Extract the [X, Y] coordinate from the center of the cell holding the provided text.  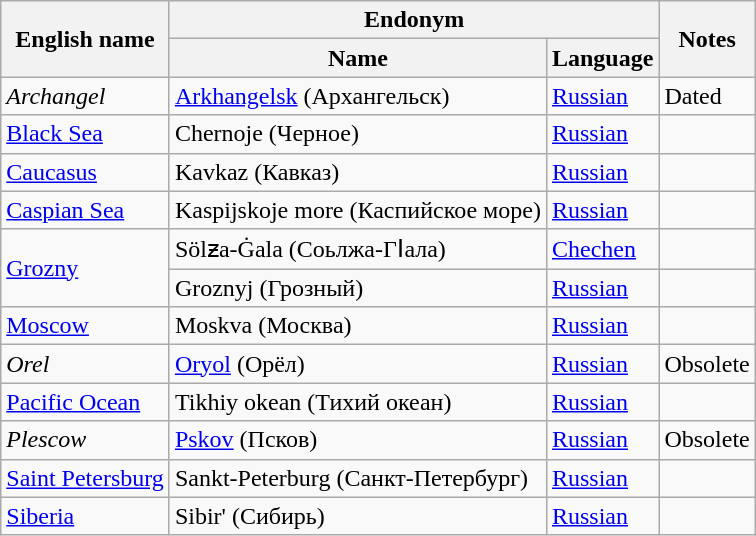
Black Sea [86, 134]
Name [358, 58]
Orel [86, 364]
Caucasus [86, 172]
Oryol (Орёл) [358, 364]
Archangel [86, 96]
Language [602, 58]
Sölƶa-Ġala (Соьлжа-ГӀала) [358, 249]
Chechen [602, 249]
Notes [707, 39]
Dated [707, 96]
Kaspijskoje more (Каспийское море) [358, 210]
Groznyj (Грозный) [358, 288]
Caspian Sea [86, 210]
Siberia [86, 516]
Endonym [414, 20]
Saint Petersburg [86, 478]
Pskov (Псков) [358, 440]
Moskva (Москва) [358, 326]
Pacific Ocean [86, 402]
Arkhangelsk (Архангельск) [358, 96]
English name [86, 39]
Plescow [86, 440]
Tikhiy okean (Тихий океан) [358, 402]
Sankt-Peterburg (Санкт-Петербург) [358, 478]
Sibir' (Сибирь) [358, 516]
Chernoje (Черное) [358, 134]
Moscow [86, 326]
Grozny [86, 268]
Kavkaz (Кавказ) [358, 172]
